Find where the given text appears and provide that cell's center as (x, y) coordinate. 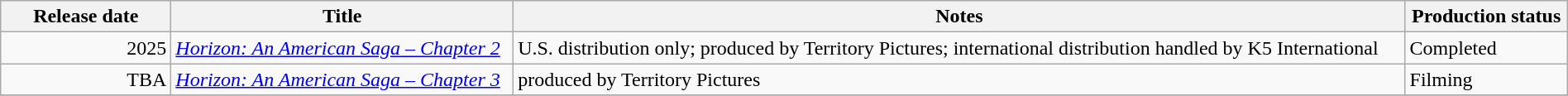
Horizon: An American Saga – Chapter 3 (342, 79)
produced by Territory Pictures (959, 79)
Production status (1486, 17)
U.S. distribution only; produced by Territory Pictures; international distribution handled by K5 International (959, 48)
2025 (86, 48)
Completed (1486, 48)
Filming (1486, 79)
Horizon: An American Saga – Chapter 2 (342, 48)
TBA (86, 79)
Release date (86, 17)
Title (342, 17)
Notes (959, 17)
